Search for the cell housing the specified text and yield its [x, y] center coordinate. 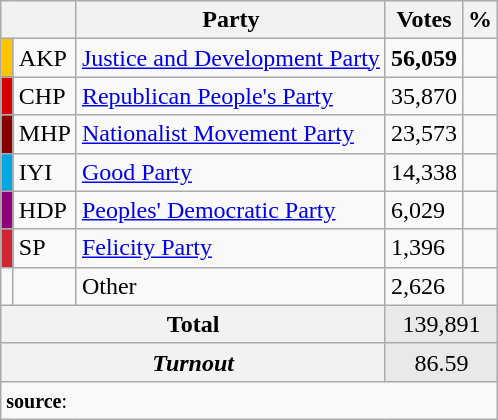
23,573 [424, 134]
Justice and Development Party [230, 58]
Republican People's Party [230, 96]
AKP [44, 58]
139,891 [441, 324]
Votes [424, 20]
IYI [44, 172]
MHP [44, 134]
Total [194, 324]
14,338 [424, 172]
source: [250, 400]
Other [230, 286]
Turnout [194, 362]
1,396 [424, 248]
Good Party [230, 172]
% [480, 20]
Party [230, 20]
Felicity Party [230, 248]
2,626 [424, 286]
CHP [44, 96]
HDP [44, 210]
SP [44, 248]
35,870 [424, 96]
Nationalist Movement Party [230, 134]
56,059 [424, 58]
Peoples' Democratic Party [230, 210]
86.59 [441, 362]
6,029 [424, 210]
